From the cell containing the given text, extract its center point as (X, Y) coordinate. 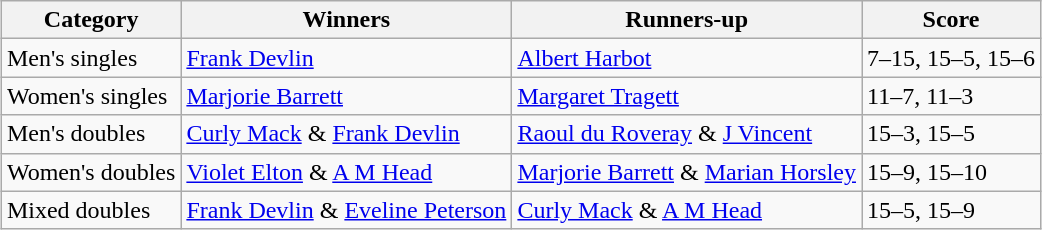
Margaret Tragett (687, 96)
11–7, 11–3 (952, 96)
Women's doubles (90, 172)
Marjorie Barrett (346, 96)
15–5, 15–9 (952, 210)
Runners-up (687, 20)
Category (90, 20)
Marjorie Barrett & Marian Horsley (687, 172)
Score (952, 20)
15–3, 15–5 (952, 134)
Frank Devlin & Eveline Peterson (346, 210)
Curly Mack & Frank Devlin (346, 134)
Albert Harbot (687, 58)
Raoul du Roveray & J Vincent (687, 134)
Men's doubles (90, 134)
Curly Mack & A M Head (687, 210)
Winners (346, 20)
Frank Devlin (346, 58)
Violet Elton & A M Head (346, 172)
Mixed doubles (90, 210)
7–15, 15–5, 15–6 (952, 58)
Men's singles (90, 58)
15–9, 15–10 (952, 172)
Women's singles (90, 96)
